From the cell containing the given text, extract its center point as (X, Y) coordinate. 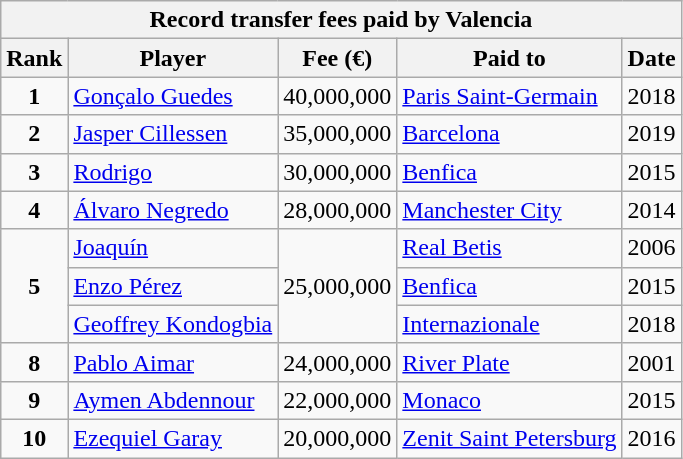
Record transfer fees paid by Valencia (341, 20)
Rank (34, 58)
35,000,000 (338, 134)
Gonçalo Guedes (173, 96)
Barcelona (510, 134)
Rodrigo (173, 172)
9 (34, 400)
24,000,000 (338, 362)
5 (34, 286)
2014 (652, 210)
Paris Saint-Germain (510, 96)
Monaco (510, 400)
Aymen Abdennour (173, 400)
Paid to (510, 58)
8 (34, 362)
River Plate (510, 362)
30,000,000 (338, 172)
2019 (652, 134)
Geoffrey Kondogbia (173, 324)
Player (173, 58)
Ezequiel Garay (173, 438)
2 (34, 134)
Joaquín (173, 248)
Álvaro Negredo (173, 210)
Date (652, 58)
22,000,000 (338, 400)
25,000,000 (338, 286)
40,000,000 (338, 96)
Fee (€) (338, 58)
4 (34, 210)
Zenit Saint Petersburg (510, 438)
3 (34, 172)
Jasper Cillessen (173, 134)
1 (34, 96)
Pablo Aimar (173, 362)
Manchester City (510, 210)
2016 (652, 438)
2001 (652, 362)
Enzo Pérez (173, 286)
10 (34, 438)
Real Betis (510, 248)
20,000,000 (338, 438)
28,000,000 (338, 210)
2006 (652, 248)
Internazionale (510, 324)
